Extract the (x, y) coordinate from the center of the cell holding the provided text.  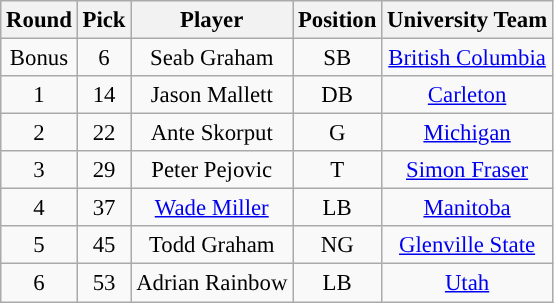
4 (39, 208)
Pick (104, 20)
Utah (468, 283)
53 (104, 283)
Player (212, 20)
37 (104, 208)
Position (338, 20)
G (338, 133)
5 (39, 245)
Ante Skorput (212, 133)
Round (39, 20)
Michigan (468, 133)
Todd Graham (212, 245)
Peter Pejovic (212, 170)
Glenville State (468, 245)
3 (39, 170)
Adrian Rainbow (212, 283)
NG (338, 245)
University Team (468, 20)
British Columbia (468, 58)
14 (104, 95)
1 (39, 95)
2 (39, 133)
SB (338, 58)
Carleton (468, 95)
T (338, 170)
Simon Fraser (468, 170)
29 (104, 170)
22 (104, 133)
Jason Mallett (212, 95)
DB (338, 95)
Seab Graham (212, 58)
Manitoba (468, 208)
Bonus (39, 58)
45 (104, 245)
Wade Miller (212, 208)
